Return the (X, Y) coordinate for the center point of the cell that contains the specified text.  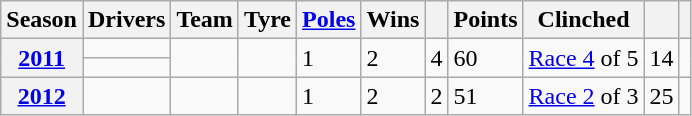
Race 4 of 5 (584, 58)
14 (662, 58)
Poles (329, 20)
Tyre (267, 20)
Drivers (126, 20)
60 (486, 58)
2012 (42, 96)
51 (486, 96)
Clinched (584, 20)
Season (42, 20)
Team (205, 20)
Wins (393, 20)
Race 2 of 3 (584, 96)
4 (436, 58)
25 (662, 96)
2011 (42, 58)
Points (486, 20)
